Identify which cell holds the provided text, then report its [X, Y] central coordinate. 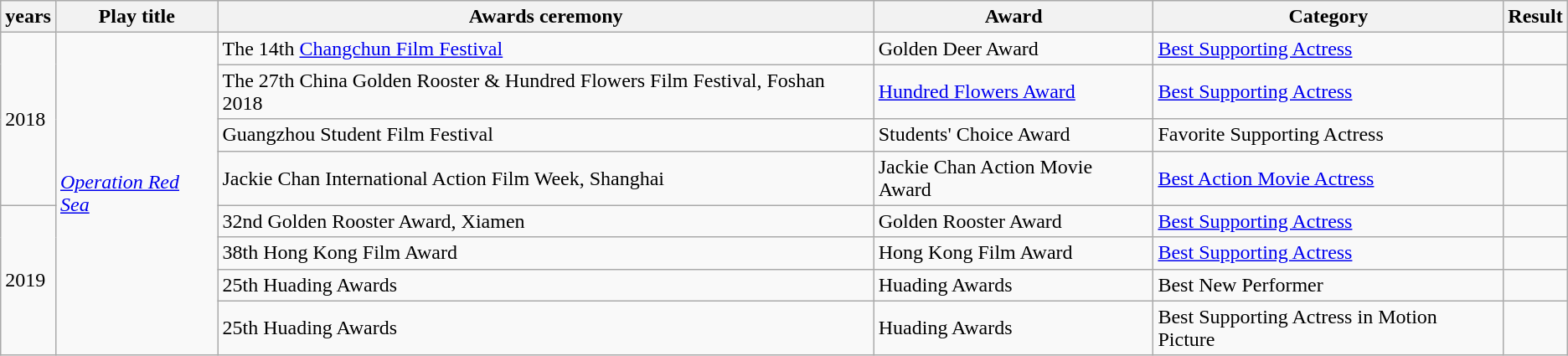
2018 [28, 119]
Favorite Supporting Actress [1328, 135]
Hong Kong Film Award [1014, 253]
Best Action Movie Actress [1328, 178]
2019 [28, 280]
years [28, 17]
Category [1328, 17]
Awards ceremony [546, 17]
32nd Golden Rooster Award, Xiamen [546, 221]
Golden Deer Award [1014, 49]
Play title [137, 17]
Award [1014, 17]
38th Hong Kong Film Award [546, 253]
Students' Choice Award [1014, 135]
Operation Red Sea [137, 194]
The 27th China Golden Rooster & Hundred Flowers Film Festival, Foshan 2018 [546, 92]
Guangzhou Student Film Festival [546, 135]
Jackie Chan Action Movie Award [1014, 178]
Best Supporting Actress in Motion Picture [1328, 328]
Hundred Flowers Award [1014, 92]
Best New Performer [1328, 285]
Result [1535, 17]
Jackie Chan International Action Film Week, Shanghai [546, 178]
Golden Rooster Award [1014, 221]
The 14th Changchun Film Festival [546, 49]
